Return the (x, y) coordinate for the center point of the cell that contains the specified text.  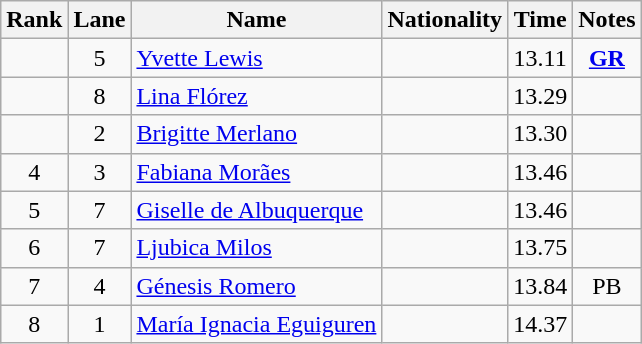
Rank (34, 20)
Brigitte Merlano (256, 134)
1 (100, 324)
Fabiana Morães (256, 172)
Lina Flórez (256, 96)
6 (34, 248)
13.75 (540, 248)
Notes (607, 20)
14.37 (540, 324)
Name (256, 20)
13.84 (540, 286)
Giselle de Albuquerque (256, 210)
Time (540, 20)
13.30 (540, 134)
13.29 (540, 96)
2 (100, 134)
GR (607, 58)
María Ignacia Eguiguren (256, 324)
Nationality (445, 20)
Ljubica Milos (256, 248)
Génesis Romero (256, 286)
PB (607, 286)
Yvette Lewis (256, 58)
3 (100, 172)
13.11 (540, 58)
Lane (100, 20)
